Determine the (X, Y) coordinate at the center of the cell enclosing the given text.  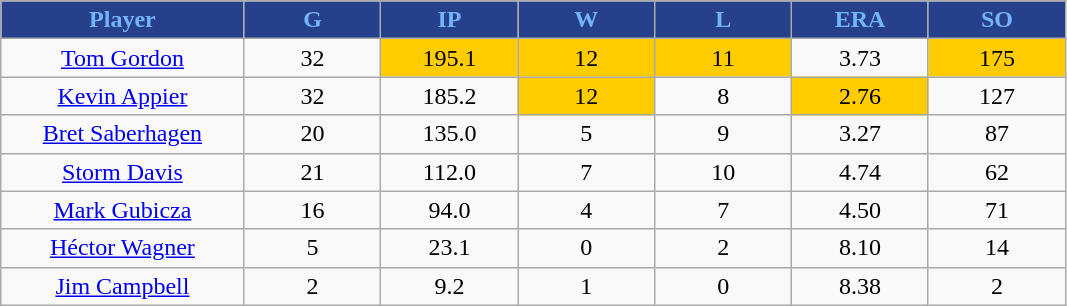
127 (996, 96)
1 (586, 286)
Kevin Appier (122, 96)
Player (122, 20)
4 (586, 210)
Storm Davis (122, 172)
Héctor Wagner (122, 248)
3.73 (860, 58)
94.0 (450, 210)
8 (724, 96)
71 (996, 210)
ERA (860, 20)
Mark Gubicza (122, 210)
8.38 (860, 286)
20 (312, 134)
10 (724, 172)
62 (996, 172)
Tom Gordon (122, 58)
195.1 (450, 58)
3.27 (860, 134)
IP (450, 20)
175 (996, 58)
11 (724, 58)
14 (996, 248)
87 (996, 134)
2.76 (860, 96)
112.0 (450, 172)
135.0 (450, 134)
W (586, 20)
185.2 (450, 96)
9 (724, 134)
8.10 (860, 248)
4.50 (860, 210)
9.2 (450, 286)
4.74 (860, 172)
Jim Campbell (122, 286)
SO (996, 20)
G (312, 20)
21 (312, 172)
23.1 (450, 248)
L (724, 20)
Bret Saberhagen (122, 134)
16 (312, 210)
